Extract the [x, y] coordinate from the center of the cell holding the provided text.  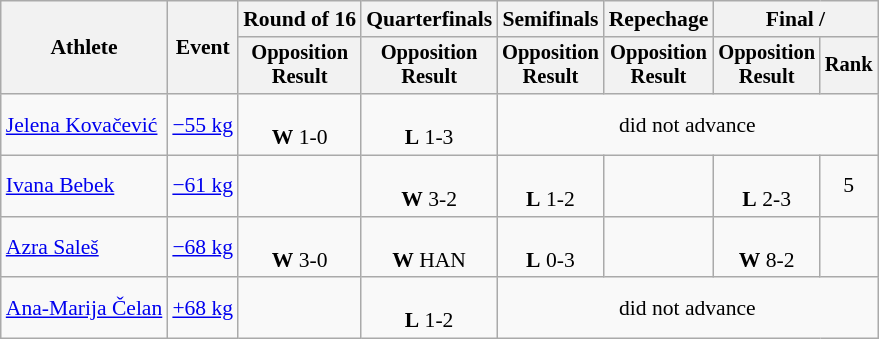
−61 kg [202, 186]
Jelena Kovačević [84, 124]
+68 kg [202, 308]
W 1-0 [300, 124]
5 [849, 186]
Ivana Bebek [84, 186]
Round of 16 [300, 19]
Rank [849, 66]
Ana-Marija Čelan [84, 308]
Repechage [659, 19]
Semifinals [550, 19]
L 2-3 [766, 186]
L 1-3 [429, 124]
Athlete [84, 48]
Quarterfinals [429, 19]
W 3-2 [429, 186]
−55 kg [202, 124]
W 8-2 [766, 248]
−68 kg [202, 248]
L 0-3 [550, 248]
Azra Saleš [84, 248]
Final / [795, 19]
W HAN [429, 248]
Event [202, 48]
W 3-0 [300, 248]
